Find where the given text appears and provide that cell's center as (X, Y) coordinate. 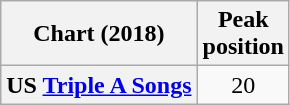
Peakposition (243, 34)
20 (243, 85)
Chart (2018) (99, 34)
US Triple A Songs (99, 85)
